Determine the [x, y] coordinate at the center of the cell enclosing the given text.  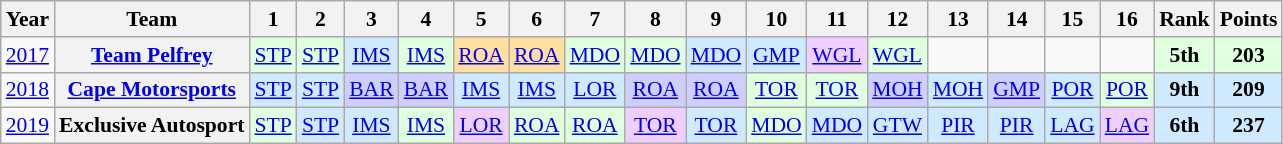
209 [1249, 90]
2019 [28, 126]
11 [838, 19]
Cape Motorsports [152, 90]
12 [898, 19]
203 [1249, 55]
9 [716, 19]
5th [1184, 55]
15 [1072, 19]
Points [1249, 19]
2018 [28, 90]
Exclusive Autosport [152, 126]
6 [537, 19]
10 [776, 19]
2017 [28, 55]
Team Pelfrey [152, 55]
9th [1184, 90]
8 [656, 19]
14 [1016, 19]
Rank [1184, 19]
237 [1249, 126]
GTW [898, 126]
1 [272, 19]
4 [426, 19]
13 [958, 19]
16 [1127, 19]
6th [1184, 126]
7 [596, 19]
5 [481, 19]
Team [152, 19]
2 [320, 19]
3 [372, 19]
Year [28, 19]
